Return (X, Y) of the center of cell containing provided text 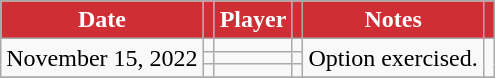
Player (253, 20)
Notes (393, 20)
November 15, 2022 (102, 58)
Date (102, 20)
Option exercised. (393, 58)
